Detect which cell encompasses the target text, then output its (X, Y) center coordinate. 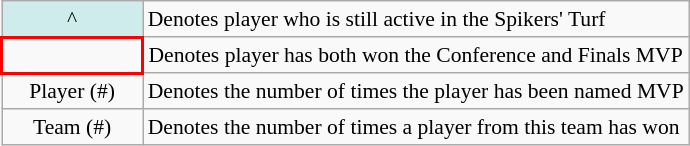
Denotes player who is still active in the Spikers' Turf (416, 19)
Denotes player has both won the Conference and Finals MVP (416, 56)
Team (#) (72, 128)
Player (#) (72, 91)
^ (72, 19)
Denotes the number of times the player has been named MVP (416, 91)
Denotes the number of times a player from this team has won (416, 128)
